Return the (X, Y) coordinate for the center point of the cell that contains the specified text.  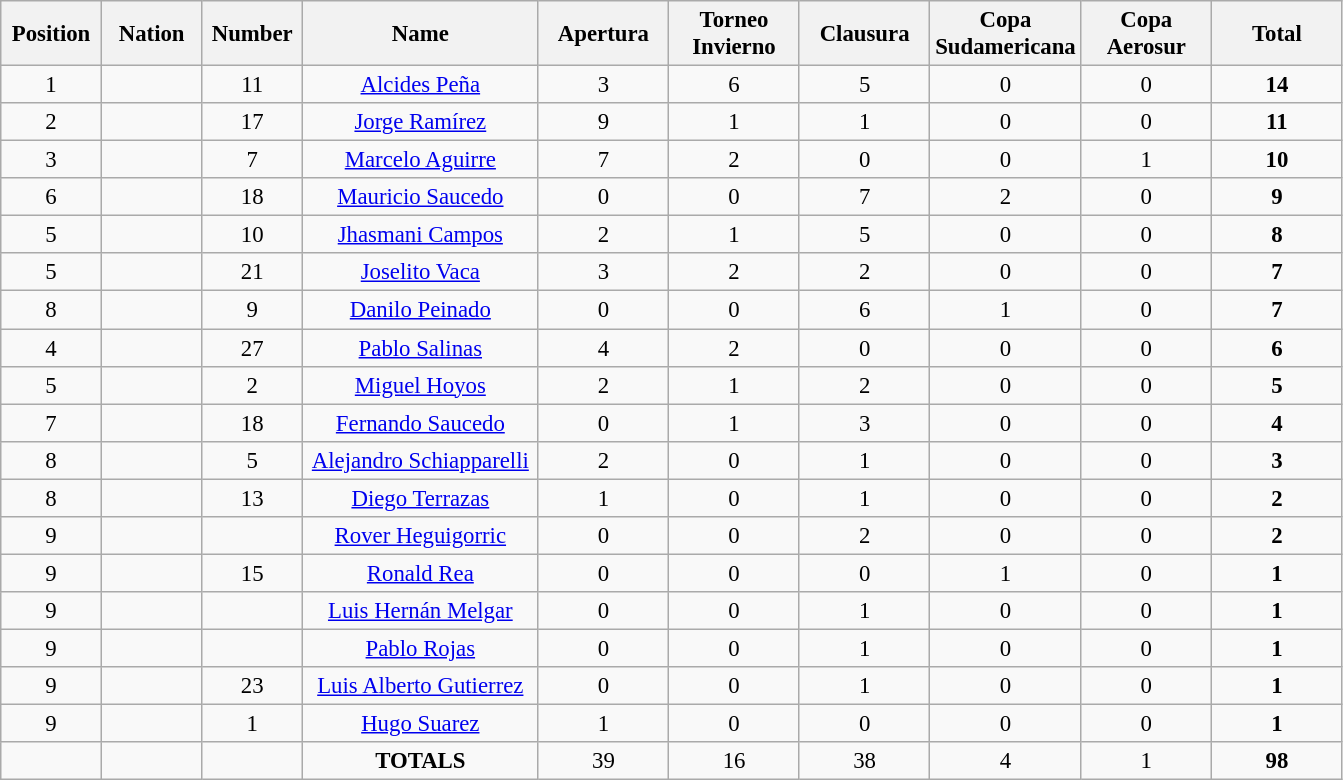
13 (252, 498)
Danilo Peinado (421, 310)
Miguel Hoyos (421, 385)
15 (252, 573)
98 (1278, 761)
Alcides Peña (421, 85)
Apertura (604, 34)
17 (252, 122)
Pablo Rojas (421, 648)
Jorge Ramírez (421, 122)
23 (252, 686)
Joselito Vaca (421, 273)
Alejandro Schiapparelli (421, 460)
27 (252, 348)
TOTALS (421, 761)
39 (604, 761)
Diego Terrazas (421, 498)
Number (252, 34)
Marcelo Aguirre (421, 160)
Mauricio Saucedo (421, 197)
Total (1278, 34)
Position (52, 34)
Luis Alberto Gutierrez (421, 686)
Rover Heguigorric (421, 536)
38 (864, 761)
16 (734, 761)
Fernando Saucedo (421, 423)
Hugo Suarez (421, 724)
Ronald Rea (421, 573)
14 (1278, 85)
Copa Sudamericana (1006, 34)
Luis Hernán Melgar (421, 611)
Copa Aerosur (1146, 34)
Clausura (864, 34)
Jhasmani Campos (421, 235)
Nation (152, 34)
Name (421, 34)
21 (252, 273)
Torneo Invierno (734, 34)
Pablo Salinas (421, 348)
